Search for the cell housing the specified text and yield its [X, Y] center coordinate. 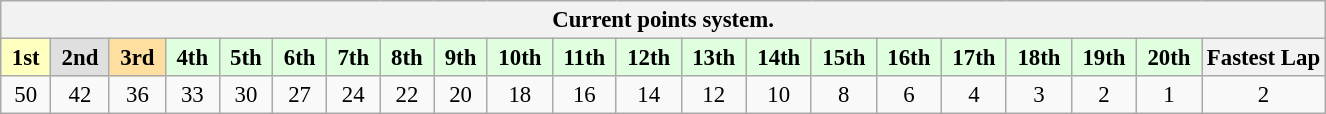
6th [300, 58]
10th [520, 58]
30 [246, 95]
18 [520, 95]
3rd [137, 58]
12th [648, 58]
16th [908, 58]
Current points system. [664, 20]
50 [26, 95]
6 [908, 95]
7th [353, 58]
13th [714, 58]
9th [461, 58]
36 [137, 95]
3 [1038, 95]
27 [300, 95]
1st [26, 58]
4th [192, 58]
14 [648, 95]
5th [246, 58]
8 [844, 95]
42 [80, 95]
24 [353, 95]
10 [778, 95]
22 [407, 95]
11th [584, 58]
12 [714, 95]
20th [1168, 58]
4 [974, 95]
20 [461, 95]
14th [778, 58]
33 [192, 95]
8th [407, 58]
2nd [80, 58]
17th [974, 58]
16 [584, 95]
19th [1104, 58]
Fastest Lap [1264, 58]
18th [1038, 58]
15th [844, 58]
1 [1168, 95]
